Capture the cell that displays the provided text and extract its [x, y] central coordinate. 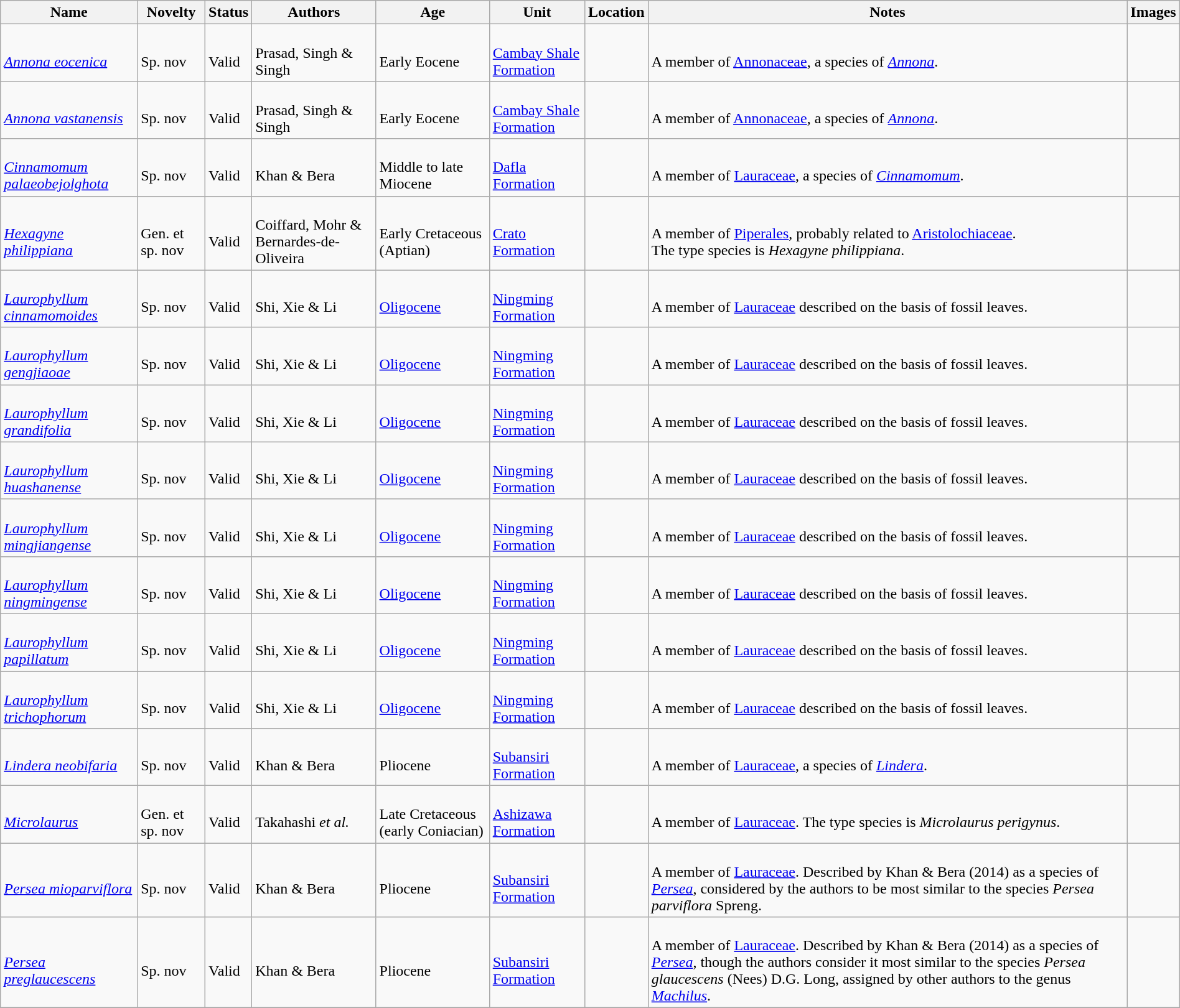
Crato Formation [536, 233]
Coiffard, Mohr & Bernardes-de-Oliveira [314, 233]
Location [616, 12]
A member of Lauraceae, a species of Cinnamomum. [887, 167]
A member of Lauraceae. The type species is Microlaurus perigynus. [887, 814]
Lindera neobifaria [69, 757]
A member of Lauraceae, a species of Lindera. [887, 757]
Name [69, 12]
Status [229, 12]
Persea mioparviflora [69, 880]
Notes [887, 12]
Age [433, 12]
Late Cretaceous (early Coniacian) [433, 814]
Hexagyne philippiana [69, 233]
Unit [536, 12]
Laurophyllum grandifolia [69, 413]
A member of Piperales, probably related to Aristolochiaceae. The type species is Hexagyne philippiana. [887, 233]
Annona vastanensis [69, 110]
Early Cretaceous (Aptian) [433, 233]
Persea preglaucescens [69, 963]
Ashizawa Formation [536, 814]
Dafla Formation [536, 167]
Images [1153, 12]
Takahashi et al. [314, 814]
Authors [314, 12]
Middle to late Miocene [433, 167]
Laurophyllum trichophorum [69, 699]
Laurophyllum cinnamomoides [69, 299]
Laurophyllum mingjiangense [69, 528]
Laurophyllum papillatum [69, 642]
Cinnamomum palaeobejolghota [69, 167]
Annona eocenica [69, 53]
Laurophyllum huashanense [69, 470]
Novelty [172, 12]
Microlaurus [69, 814]
Laurophyllum ningmingense [69, 585]
Laurophyllum gengjiaoae [69, 356]
